From the cell containing the given text, extract its center point as [x, y] coordinate. 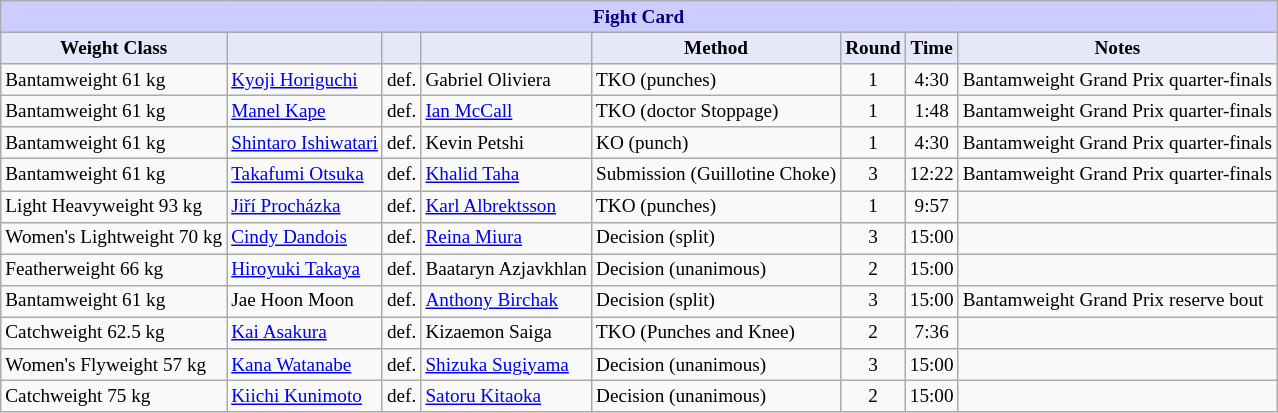
Light Heavyweight 93 kg [114, 206]
Anthony Birchak [506, 301]
Shizuka Sugiyama [506, 365]
TKO (Punches and Knee) [716, 333]
Method [716, 48]
Takafumi Otsuka [305, 175]
Catchweight 62.5 kg [114, 333]
Weight Class [114, 48]
9:57 [932, 206]
Notes [1117, 48]
Baataryn Azjavkhlan [506, 270]
TKO (doctor Stoppage) [716, 111]
Jiří Procházka [305, 206]
Kizaemon Saiga [506, 333]
1:48 [932, 111]
Round [874, 48]
Kiichi Kunimoto [305, 396]
Karl Albrektsson [506, 206]
Bantamweight Grand Prix reserve bout [1117, 301]
Khalid Taha [506, 175]
Fight Card [639, 17]
Kevin Petshi [506, 143]
Kana Watanabe [305, 365]
Time [932, 48]
KO (punch) [716, 143]
Women's Flyweight 57 kg [114, 365]
Ian McCall [506, 111]
7:36 [932, 333]
Gabriel Oliviera [506, 80]
Catchweight 75 kg [114, 396]
12:22 [932, 175]
Women's Lightweight 70 kg [114, 238]
Shintaro Ishiwatari [305, 143]
Reina Miura [506, 238]
Kai Asakura [305, 333]
Jae Hoon Moon [305, 301]
Cindy Dandois [305, 238]
Satoru Kitaoka [506, 396]
Featherweight 66 kg [114, 270]
Hiroyuki Takaya [305, 270]
Manel Kape [305, 111]
Kyoji Horiguchi [305, 80]
Submission (Guillotine Choke) [716, 175]
